Determine the (x, y) coordinate at the center of the cell enclosing the given text.  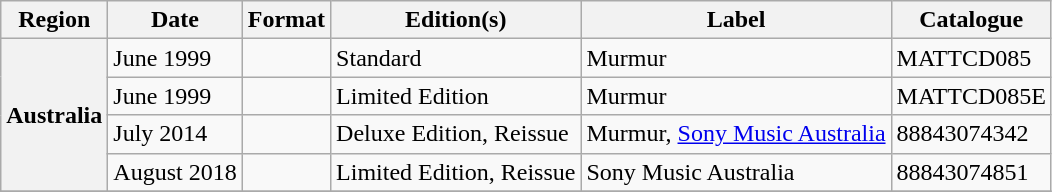
Catalogue (971, 20)
Deluxe Edition, Reissue (456, 134)
Limited Edition (456, 96)
Date (175, 20)
Sony Music Australia (736, 172)
July 2014 (175, 134)
88843074851 (971, 172)
Standard (456, 58)
88843074342 (971, 134)
Murmur, Sony Music Australia (736, 134)
Limited Edition, Reissue (456, 172)
Label (736, 20)
Edition(s) (456, 20)
MATTCD085 (971, 58)
MATTCD085E (971, 96)
Region (54, 20)
August 2018 (175, 172)
Format (286, 20)
Australia (54, 115)
